Extract the [x, y] coordinate from the center of the cell holding the provided text.  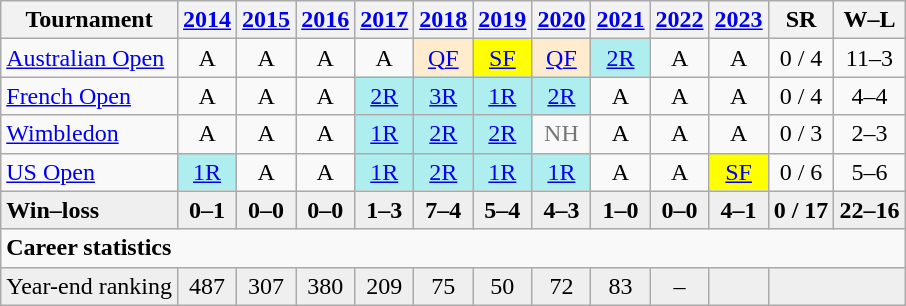
0–1 [208, 210]
83 [620, 286]
2014 [208, 20]
5–6 [870, 172]
2015 [266, 20]
7–4 [444, 210]
SR [801, 20]
Year-end ranking [90, 286]
2018 [444, 20]
Australian Open [90, 58]
1–3 [384, 210]
2019 [502, 20]
4–1 [738, 210]
0 / 6 [801, 172]
Wimbledon [90, 134]
– [680, 286]
2021 [620, 20]
0 / 17 [801, 210]
2017 [384, 20]
380 [326, 286]
NH [562, 134]
Career statistics [453, 248]
50 [502, 286]
2023 [738, 20]
72 [562, 286]
22–16 [870, 210]
Win–loss [90, 210]
11–3 [870, 58]
4–4 [870, 96]
307 [266, 286]
1–0 [620, 210]
2016 [326, 20]
French Open [90, 96]
W–L [870, 20]
US Open [90, 172]
Tournament [90, 20]
2022 [680, 20]
75 [444, 286]
3R [444, 96]
0 / 3 [801, 134]
2–3 [870, 134]
209 [384, 286]
487 [208, 286]
4–3 [562, 210]
5–4 [502, 210]
2020 [562, 20]
